For the text-containing cell, return its midpoint in [x, y] coordinate format. 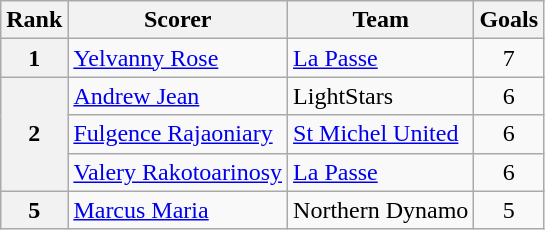
Marcus Maria [178, 210]
LightStars [381, 96]
Valery Rakotoarinosy [178, 172]
2 [34, 134]
Northern Dynamo [381, 210]
7 [509, 58]
Scorer [178, 20]
Goals [509, 20]
1 [34, 58]
Andrew Jean [178, 96]
St Michel United [381, 134]
Team [381, 20]
Rank [34, 20]
Fulgence Rajaoniary [178, 134]
Yelvanny Rose [178, 58]
